From the cell containing the given text, extract its center point as [x, y] coordinate. 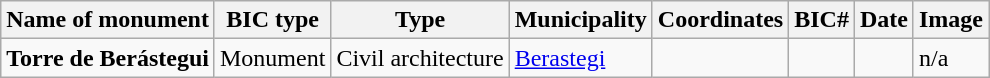
Coordinates [720, 20]
BIC# [822, 20]
Image [950, 20]
Monument [272, 58]
Torre de Berástegui [108, 58]
Type [420, 20]
BIC type [272, 20]
Name of monument [108, 20]
Date [884, 20]
Berastegi [580, 58]
Municipality [580, 20]
n/a [950, 58]
Civil architecture [420, 58]
